Identify which cell holds the provided text, then report its (x, y) central coordinate. 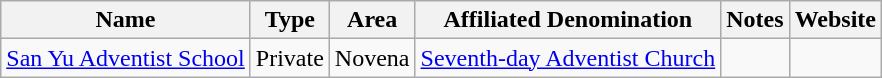
Type (290, 20)
San Yu Adventist School (126, 58)
Seventh-day Adventist Church (568, 58)
Private (290, 58)
Area (372, 20)
Affiliated Denomination (568, 20)
Notes (755, 20)
Name (126, 20)
Website (835, 20)
Novena (372, 58)
